Return the (x, y) coordinate for the center point of the cell that contains the specified text.  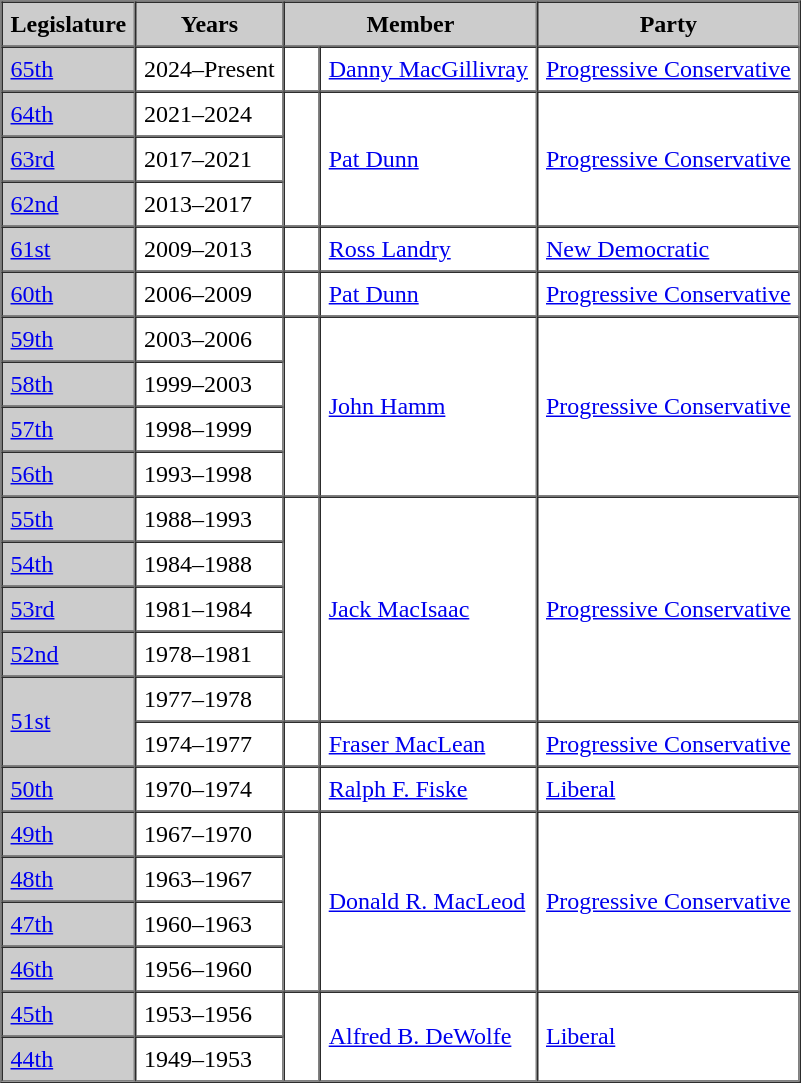
58th (69, 384)
Fraser MacLean (428, 744)
53rd (69, 608)
Legislature (69, 24)
55th (69, 518)
63rd (69, 158)
1993–1998 (210, 474)
1981–1984 (210, 608)
Party (668, 24)
Danny MacGillivray (428, 68)
2013–2017 (210, 204)
1978–1981 (210, 654)
1984–1988 (210, 564)
56th (69, 474)
1974–1977 (210, 744)
New Democratic (668, 248)
65th (69, 68)
61st (69, 248)
57th (69, 428)
1960–1963 (210, 924)
Ross Landry (428, 248)
2017–2021 (210, 158)
Alfred B. DeWolfe (428, 1037)
54th (69, 564)
1967–1970 (210, 834)
Ralph F. Fiske (428, 788)
50th (69, 788)
2006–2009 (210, 294)
Years (210, 24)
1956–1960 (210, 968)
1977–1978 (210, 698)
2021–2024 (210, 114)
62nd (69, 204)
1999–2003 (210, 384)
49th (69, 834)
45th (69, 1014)
1963–1967 (210, 878)
47th (69, 924)
1970–1974 (210, 788)
59th (69, 338)
60th (69, 294)
51st (69, 721)
Member (410, 24)
46th (69, 968)
2003–2006 (210, 338)
48th (69, 878)
64th (69, 114)
1998–1999 (210, 428)
2009–2013 (210, 248)
Jack MacIsaac (428, 608)
52nd (69, 654)
Donald R. MacLeod (428, 902)
John Hamm (428, 406)
1988–1993 (210, 518)
2024–Present (210, 68)
1953–1956 (210, 1014)
1949–1953 (210, 1058)
44th (69, 1058)
